Detect which cell encompasses the target text, then output its (X, Y) center coordinate. 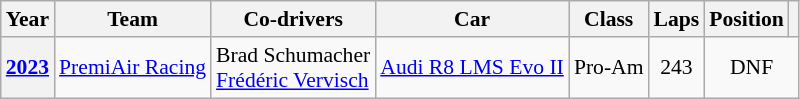
Team (132, 19)
PremiAir Racing (132, 68)
243 (677, 68)
Laps (677, 19)
Audi R8 LMS Evo II (472, 68)
Year (28, 19)
Co-drivers (293, 19)
DNF (752, 68)
Position (746, 19)
Class (609, 19)
Car (472, 19)
2023 (28, 68)
Brad Schumacher Frédéric Vervisch (293, 68)
Pro-Am (609, 68)
